Determine the (x, y) coordinate at the center of the cell enclosing the given text.  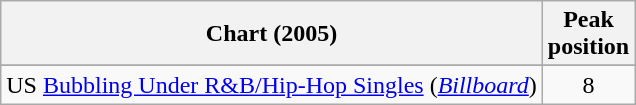
Chart (2005) (272, 34)
8 (588, 85)
US Bubbling Under R&B/Hip-Hop Singles (Billboard) (272, 85)
Peakposition (588, 34)
